For the text-containing cell, return its midpoint in [X, Y] coordinate format. 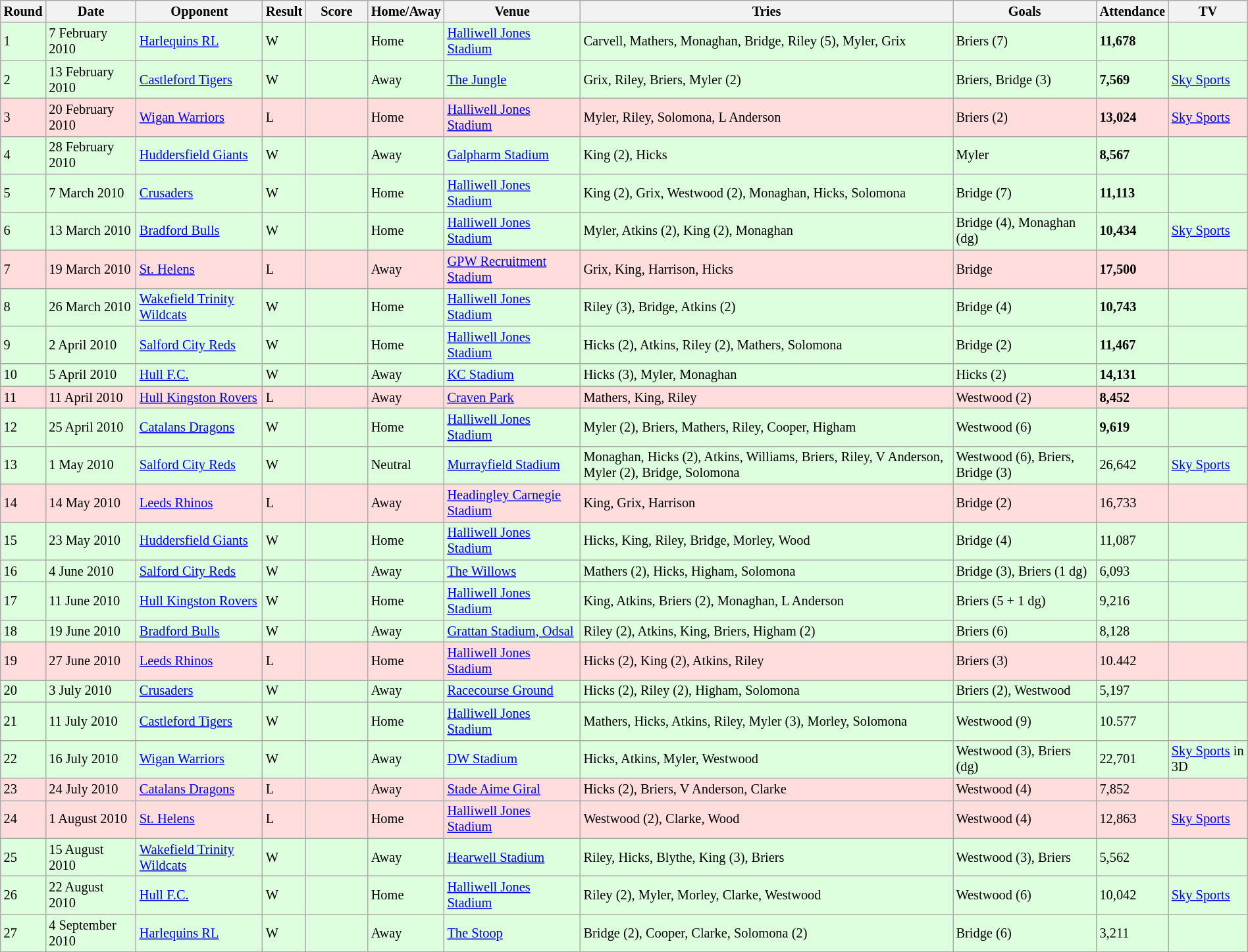
Hicks (2), Atkins, Riley (2), Mathers, Solomona [767, 345]
25 [24, 857]
11,113 [1132, 193]
Riley (3), Bridge, Atkins (2) [767, 307]
Westwood (2), Clarke, Wood [767, 819]
The Willows [512, 571]
Myler [1025, 155]
13 March 2010 [91, 231]
10.577 [1132, 721]
Hicks (2), Briers, V Anderson, Clarke [767, 789]
Bridge (7) [1025, 193]
Monaghan, Hicks (2), Atkins, Williams, Briers, Riley, V Anderson, Myler (2), Bridge, Solomona [767, 465]
Venue [512, 11]
1 [24, 41]
26,642 [1132, 465]
11 April 2010 [91, 397]
10 [24, 375]
10.442 [1132, 661]
KC Stadium [512, 375]
Grix, Riley, Briers, Myler (2) [767, 80]
8,452 [1132, 397]
13,024 [1132, 117]
King (2), Grix, Westwood (2), Monaghan, Hicks, Solomona [767, 193]
Briers (2), Westwood [1025, 691]
14,131 [1132, 375]
Grattan Stadium, Odsal [512, 631]
12,863 [1132, 819]
Riley, Hicks, Blythe, King (3), Briers [767, 857]
5,562 [1132, 857]
13 February 2010 [91, 80]
Carvell, Mathers, Monaghan, Bridge, Riley (5), Myler, Grix [767, 41]
The Jungle [512, 80]
5,197 [1132, 691]
9 [24, 345]
4 [24, 155]
Riley (2), Myler, Morley, Clarke, Westwood [767, 895]
Briers, Bridge (3) [1025, 80]
Stade Aime Giral [512, 789]
Neutral [406, 465]
Myler (2), Briers, Mathers, Riley, Cooper, Higham [767, 427]
Hicks (2), Riley (2), Higham, Solomona [767, 691]
Hicks, King, Riley, Bridge, Morley, Wood [767, 541]
7 March 2010 [91, 193]
Racecourse Ground [512, 691]
7,852 [1132, 789]
22 August 2010 [91, 895]
10,434 [1132, 231]
22,701 [1132, 759]
19 June 2010 [91, 631]
16 [24, 571]
7,569 [1132, 80]
17,500 [1132, 269]
GPW Recruitment Stadium [512, 269]
TV [1208, 11]
Westwood (6), Briers, Bridge (3) [1025, 465]
4 September 2010 [91, 933]
14 May 2010 [91, 503]
23 [24, 789]
20 February 2010 [91, 117]
Mathers, Hicks, Atkins, Riley, Myler (3), Morley, Solomona [767, 721]
Score [337, 11]
Riley (2), Atkins, King, Briers, Higham (2) [767, 631]
27 June 2010 [91, 661]
Westwood (3), Briers [1025, 857]
7 [24, 269]
2 April 2010 [91, 345]
Briers (2) [1025, 117]
27 [24, 933]
19 [24, 661]
Round [24, 11]
Opponent [199, 11]
11,467 [1132, 345]
Myler, Riley, Solomona, L Anderson [767, 117]
Attendance [1132, 11]
King, Grix, Harrison [767, 503]
Bridge (6) [1025, 933]
King, Atkins, Briers (2), Monaghan, L Anderson [767, 601]
24 [24, 819]
10,743 [1132, 307]
8,128 [1132, 631]
3 July 2010 [91, 691]
Briers (6) [1025, 631]
1 August 2010 [91, 819]
Hicks, Atkins, Myler, Westwood [767, 759]
3 [24, 117]
1 May 2010 [91, 465]
Westwood (3), Briers (dg) [1025, 759]
13 [24, 465]
Bridge (3), Briers (1 dg) [1025, 571]
18 [24, 631]
6,093 [1132, 571]
17 [24, 601]
Home/Away [406, 11]
16 July 2010 [91, 759]
11 June 2010 [91, 601]
7 February 2010 [91, 41]
2 [24, 80]
Craven Park [512, 397]
Bridge (2), Cooper, Clarke, Solomona (2) [767, 933]
Tries [767, 11]
26 [24, 895]
8,567 [1132, 155]
Bridge [1025, 269]
Hicks (3), Myler, Monaghan [767, 375]
16,733 [1132, 503]
20 [24, 691]
14 [24, 503]
Briers (3) [1025, 661]
22 [24, 759]
Bridge (4), Monaghan (dg) [1025, 231]
10,042 [1132, 895]
Hicks (2), King (2), Atkins, Riley [767, 661]
12 [24, 427]
6 [24, 231]
Result [284, 11]
Goals [1025, 11]
Myler, Atkins (2), King (2), Monaghan [767, 231]
4 June 2010 [91, 571]
5 April 2010 [91, 375]
9,216 [1132, 601]
11 [24, 397]
Grix, King, Harrison, Hicks [767, 269]
21 [24, 721]
9,619 [1132, 427]
11,678 [1132, 41]
11 July 2010 [91, 721]
11,087 [1132, 541]
King (2), Hicks [767, 155]
Westwood (9) [1025, 721]
5 [24, 193]
Galpharm Stadium [512, 155]
Headingley Carnegie Stadium [512, 503]
Hicks (2) [1025, 375]
Mathers (2), Hicks, Higham, Solomona [767, 571]
Briers (7) [1025, 41]
DW Stadium [512, 759]
The Stoop [512, 933]
Date [91, 11]
19 March 2010 [91, 269]
15 August 2010 [91, 857]
24 July 2010 [91, 789]
26 March 2010 [91, 307]
8 [24, 307]
Murrayfield Stadium [512, 465]
Sky Sports in 3D [1208, 759]
Briers (5 + 1 dg) [1025, 601]
23 May 2010 [91, 541]
15 [24, 541]
Mathers, King, Riley [767, 397]
3,211 [1132, 933]
25 April 2010 [91, 427]
28 February 2010 [91, 155]
Hearwell Stadium [512, 857]
Westwood (2) [1025, 397]
